From the cell containing the given text, extract its center point as [x, y] coordinate. 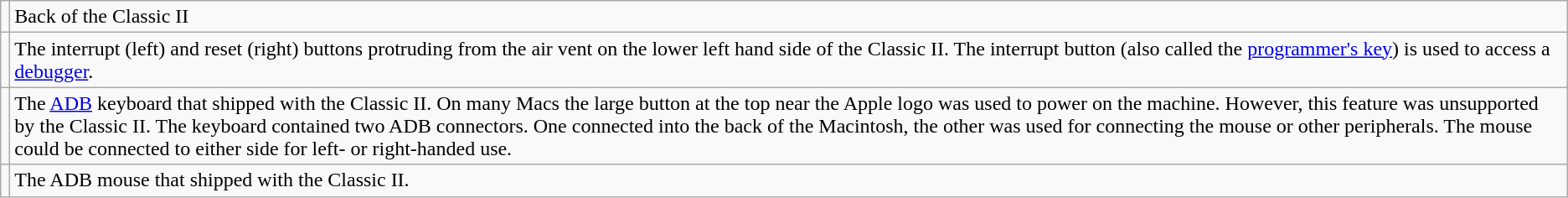
Back of the Classic II [789, 17]
The ADB mouse that shipped with the Classic II. [789, 180]
